Detect which cell encompasses the target text, then output its (x, y) center coordinate. 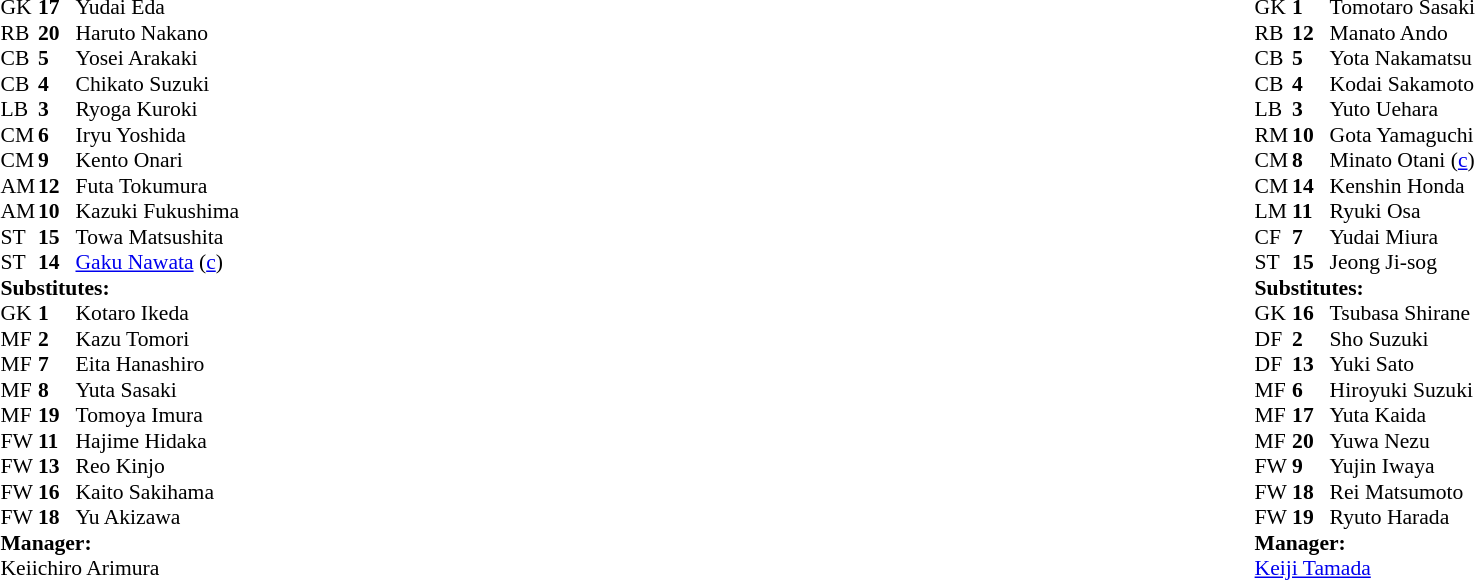
17 (1311, 415)
Hajime Hidaka (158, 441)
Sho Suzuki (1402, 339)
Manato Ando (1402, 33)
Chikato Suzuki (158, 84)
Gota Yamaguchi (1402, 135)
Kento Onari (158, 161)
Yudai Miura (1402, 237)
Yujin Iwaya (1402, 467)
Rei Matsumoto (1402, 492)
Yuto Uehara (1402, 109)
1 (57, 313)
Jeong Ji-sog (1402, 263)
Kazu Tomori (158, 339)
Ryuto Harada (1402, 517)
RM (1274, 135)
LM (1274, 211)
Yuta Kaida (1402, 415)
Hiroyuki Suzuki (1402, 390)
Futa Tokumura (158, 186)
Yosei Arakaki (158, 59)
CF (1274, 237)
Yota Nakamatsu (1402, 59)
Haruto Nakano (158, 33)
Eita Hanashiro (158, 365)
Yuki Sato (1402, 365)
Kazuki Fukushima (158, 211)
Kodai Sakamoto (1402, 84)
Tomoya Imura (158, 415)
Towa Matsushita (158, 237)
Ryoga Kuroki (158, 109)
Kotaro Ikeda (158, 313)
Minato Otani (c) (1402, 161)
Ryuki Osa (1402, 211)
Iryu Yoshida (158, 135)
Yuta Sasaki (158, 390)
Tsubasa Shirane (1402, 313)
Kaito Sakihama (158, 492)
Reo Kinjo (158, 467)
Gaku Nawata (c) (158, 263)
Yu Akizawa (158, 517)
Yuwa Nezu (1402, 441)
Kenshin Honda (1402, 186)
